Find where the given text appears and provide that cell's center as [X, Y] coordinate. 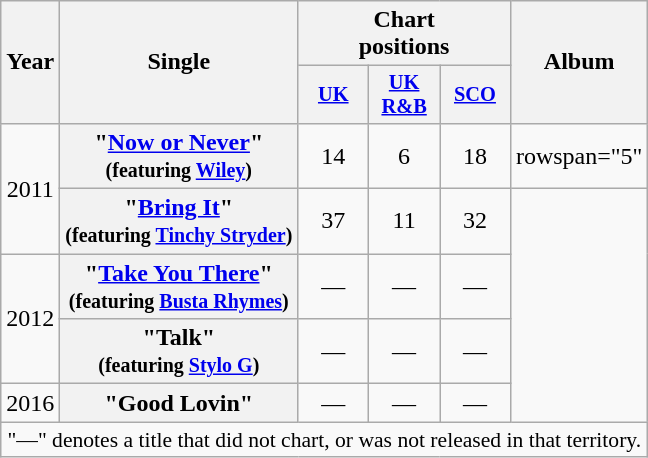
37 [334, 222]
2016 [30, 403]
Album [579, 62]
2012 [30, 319]
6 [404, 156]
rowspan="5" [579, 156]
Chartpositions [404, 34]
"—" denotes a title that did not chart, or was not released in that territory. [324, 440]
"Talk"(featuring Stylo G) [179, 352]
"Take You There"(featuring Busta Rhymes) [179, 286]
"Good Lovin" [179, 403]
SCO [476, 95]
11 [404, 222]
"Bring It"(featuring Tinchy Stryder) [179, 222]
UK [334, 95]
14 [334, 156]
Year [30, 62]
UKR&B [404, 95]
2011 [30, 188]
Single [179, 62]
"Now or Never"(featuring Wiley) [179, 156]
32 [476, 222]
18 [476, 156]
